From the cell containing the given text, extract its center point as [x, y] coordinate. 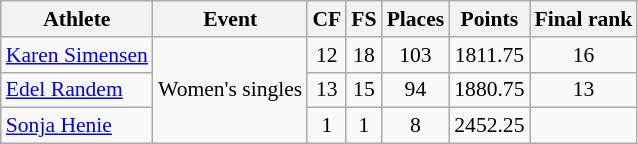
Sonja Henie [77, 126]
Athlete [77, 19]
Event [230, 19]
18 [364, 55]
Edel Randem [77, 90]
Points [489, 19]
16 [584, 55]
12 [326, 55]
15 [364, 90]
FS [364, 19]
Places [416, 19]
Karen Simensen [77, 55]
1811.75 [489, 55]
Women's singles [230, 90]
Final rank [584, 19]
94 [416, 90]
1880.75 [489, 90]
CF [326, 19]
103 [416, 55]
2452.25 [489, 126]
8 [416, 126]
